Pinpoint the cell where the given text exists, returning its (X, Y) midpoint coordinate. 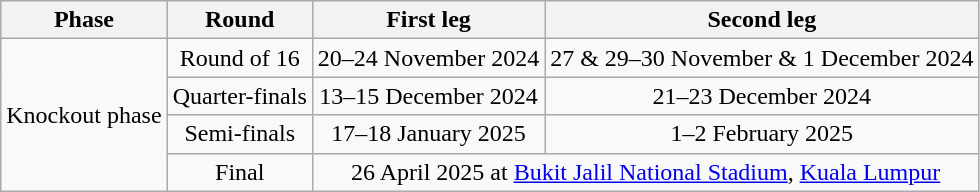
17–18 January 2025 (428, 134)
Quarter-finals (240, 96)
Round of 16 (240, 58)
27 & 29–30 November & 1 December 2024 (762, 58)
Second leg (762, 20)
Final (240, 172)
Semi-finals (240, 134)
Knockout phase (84, 115)
20–24 November 2024 (428, 58)
1–2 February 2025 (762, 134)
Phase (84, 20)
Round (240, 20)
21–23 December 2024 (762, 96)
First leg (428, 20)
26 April 2025 at Bukit Jalil National Stadium, Kuala Lumpur (646, 172)
13–15 December 2024 (428, 96)
